Detect which cell encompasses the target text, then output its [X, Y] center coordinate. 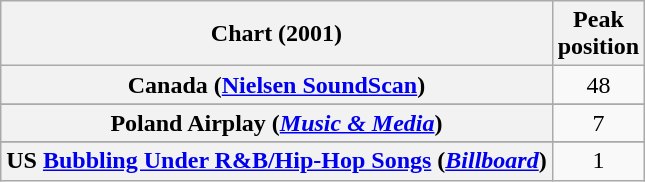
Poland Airplay (Music & Media) [276, 123]
Peakposition [598, 34]
1 [598, 161]
US Bubbling Under R&B/Hip-Hop Songs (Billboard) [276, 161]
48 [598, 85]
Chart (2001) [276, 34]
Canada (Nielsen SoundScan) [276, 85]
7 [598, 123]
